For the text-containing cell, return its midpoint in (x, y) coordinate format. 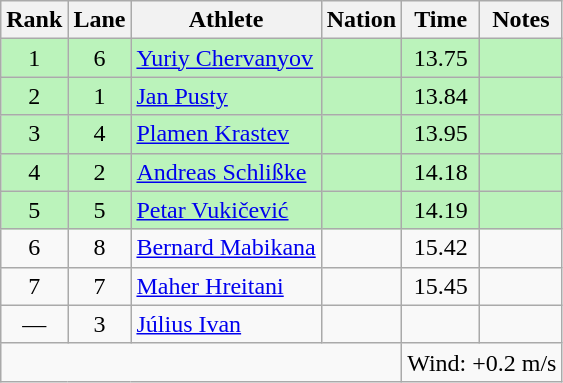
Maher Hreitani (226, 286)
Bernard Mabikana (226, 248)
Wind: +0.2 m/s (482, 362)
13.84 (441, 96)
8 (100, 248)
Yuriy Chervanyov (226, 58)
— (34, 324)
Rank (34, 20)
Jan Pusty (226, 96)
14.19 (441, 210)
13.75 (441, 58)
15.45 (441, 286)
Andreas Schlißke (226, 172)
13.95 (441, 134)
Plamen Krastev (226, 134)
14.18 (441, 172)
Time (441, 20)
Notes (521, 20)
Athlete (226, 20)
Július Ivan (226, 324)
Nation (361, 20)
Lane (100, 20)
15.42 (441, 248)
Petar Vukičević (226, 210)
